Provide the [x, y] coordinate of the cell's center where the given text is located.  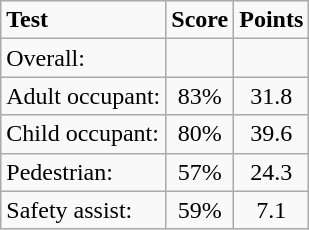
Points [272, 20]
57% [200, 172]
Adult occupant: [84, 96]
Safety assist: [84, 210]
31.8 [272, 96]
80% [200, 134]
Pedestrian: [84, 172]
39.6 [272, 134]
24.3 [272, 172]
59% [200, 210]
7.1 [272, 210]
83% [200, 96]
Child occupant: [84, 134]
Score [200, 20]
Overall: [84, 58]
Test [84, 20]
